Capture the cell that displays the provided text and extract its [x, y] central coordinate. 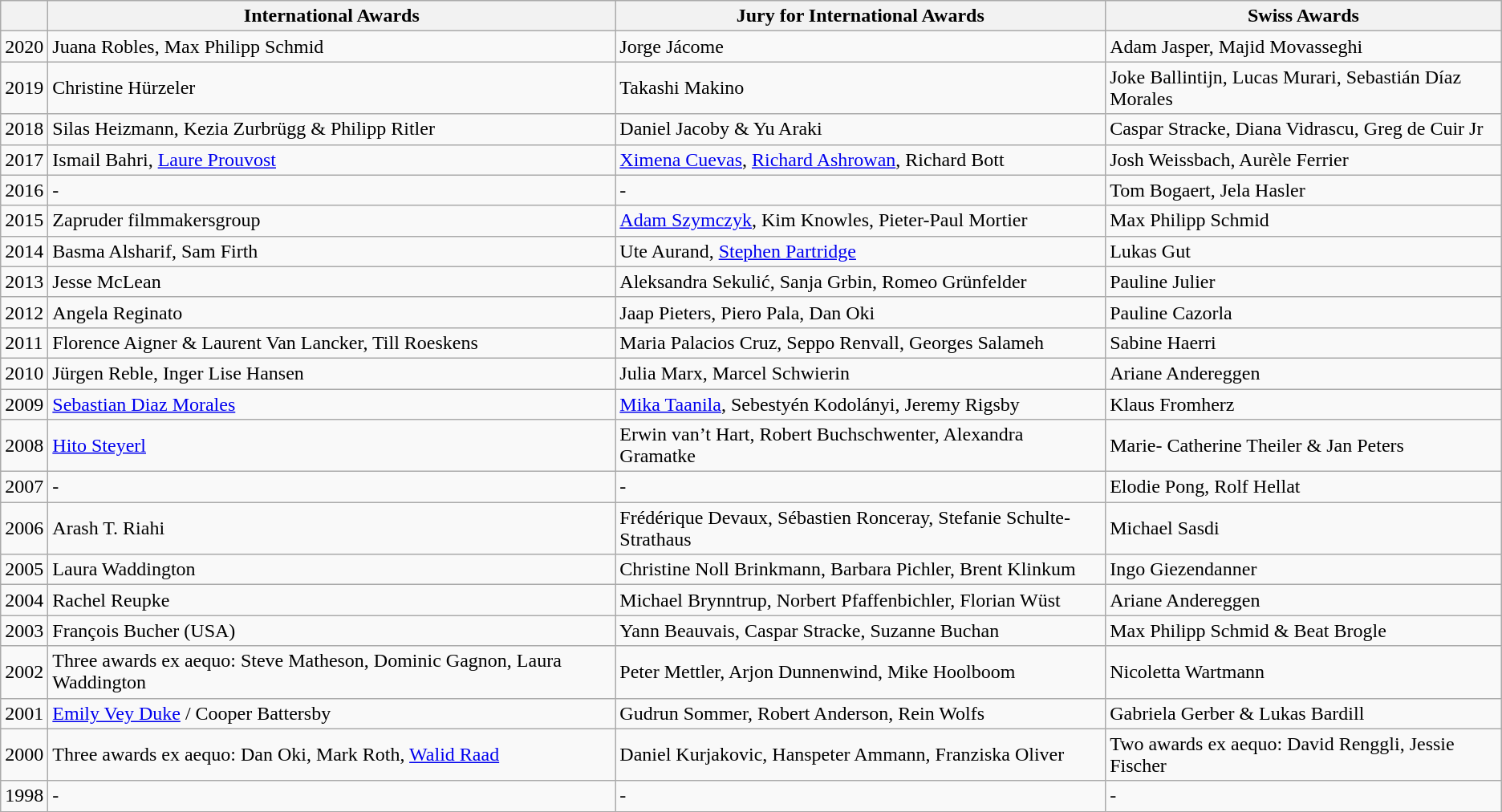
Jorge Jácome [860, 47]
Ingo Giezendanner [1304, 570]
Caspar Stracke, Diana Vidrascu, Greg de Cuir Jr [1304, 129]
2004 [24, 600]
Three awards ex aequo: Steve Matheson, Dominic Gagnon, Laura Waddington [332, 672]
Frédérique Devaux, Sébastien Ronceray, Stefanie Schulte-Strathaus [860, 528]
Silas Heizmann, Kezia Zurbrügg & Philipp Ritler [332, 129]
International Awards [332, 16]
Rachel Reupke [332, 600]
1998 [24, 796]
Three awards ex aequo: Dan Oki, Mark Roth, Walid Raad [332, 754]
2001 [24, 713]
Nicoletta Wartmann [1304, 672]
Ximena Cuevas, Richard Ashrowan, Richard Bott [860, 160]
2008 [24, 446]
Pauline Cazorla [1304, 312]
Max Philipp Schmid & Beat Brogle [1304, 631]
2000 [24, 754]
Jury for International Awards [860, 16]
Elodie Pong, Rolf Hellat [1304, 487]
Adam Szymczyk, Kim Knowles, Pieter-Paul Mortier [860, 221]
2003 [24, 631]
Josh Weissbach, Aurèle Ferrier [1304, 160]
François Bucher (USA) [332, 631]
Swiss Awards [1304, 16]
Max Philipp Schmid [1304, 221]
Laura Waddington [332, 570]
Daniel Kurjakovic, Hanspeter Ammann, Franziska Oliver [860, 754]
Arash T. Riahi [332, 528]
Aleksandra Sekulić, Sanja Grbin, Romeo Grünfelder [860, 282]
2015 [24, 221]
Julia Marx, Marcel Schwierin [860, 373]
2007 [24, 487]
Angela Reginato [332, 312]
Adam Jasper, Majid Movasseghi [1304, 47]
2011 [24, 343]
2012 [24, 312]
2013 [24, 282]
Jaap Pieters, Piero Pala, Dan Oki [860, 312]
2020 [24, 47]
Christine Hürzeler [332, 88]
Joke Ballintijn, Lucas Murari, Sebastián Díaz Morales [1304, 88]
Jürgen Reble, Inger Lise Hansen [332, 373]
Basma Alsharif, Sam Firth [332, 251]
Maria Palacios Cruz, Seppo Renvall, Georges Salameh [860, 343]
2002 [24, 672]
Juana Robles, Max Philipp Schmid [332, 47]
Daniel Jacoby & Yu Araki [860, 129]
2014 [24, 251]
Zapruder filmmakersgroup [332, 221]
Pauline Julier [1304, 282]
Marie- Catherine Theiler & Jan Peters [1304, 446]
2018 [24, 129]
Klaus Fromherz [1304, 404]
Ismail Bahri, Laure Prouvost [332, 160]
Ute Aurand, Stephen Partridge [860, 251]
Tom Bogaert, Jela Hasler [1304, 190]
Gudrun Sommer, Robert Anderson, Rein Wolfs [860, 713]
Michael Sasdi [1304, 528]
2009 [24, 404]
Mika Taanila, Sebestyén Kodolányi, Jeremy Rigsby [860, 404]
Sebastian Diaz Morales [332, 404]
Takashi Makino [860, 88]
2010 [24, 373]
Yann Beauvais, Caspar Stracke, Suzanne Buchan [860, 631]
Florence Aigner & Laurent Van Lancker, Till Roeskens [332, 343]
2005 [24, 570]
Christine Noll Brinkmann, Barbara Pichler, Brent Klinkum [860, 570]
Erwin van’t Hart, Robert Buchschwenter, Alexandra Gramatke [860, 446]
2006 [24, 528]
Lukas Gut [1304, 251]
Jesse McLean [332, 282]
Hito Steyerl [332, 446]
Gabriela Gerber & Lukas Bardill [1304, 713]
Michael Brynntrup, Norbert Pfaffenbichler, Florian Wüst [860, 600]
Peter Mettler, Arjon Dunnenwind, Mike Hoolboom [860, 672]
2016 [24, 190]
Two awards ex aequo: David Renggli, Jessie Fischer [1304, 754]
Sabine Haerri [1304, 343]
2019 [24, 88]
Emily Vey Duke / Cooper Battersby [332, 713]
2017 [24, 160]
